Provide the (X, Y) coordinate of the cell's center where the given text is located.  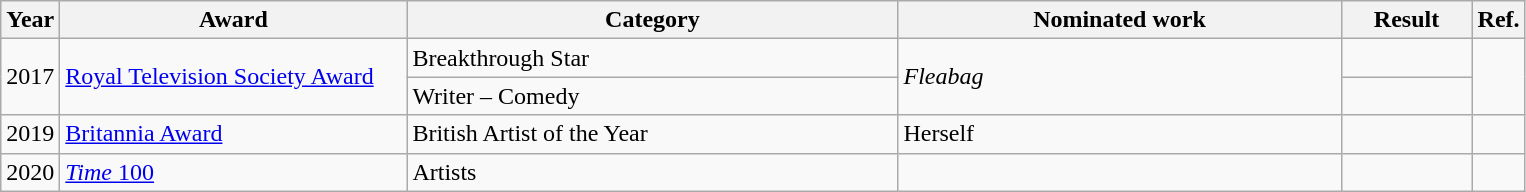
Breakthrough Star (652, 58)
Writer – Comedy (652, 96)
2020 (30, 172)
2019 (30, 134)
Herself (1120, 134)
Time 100 (234, 172)
Year (30, 20)
British Artist of the Year (652, 134)
Result (1406, 20)
Category (652, 20)
Ref. (1498, 20)
Nominated work (1120, 20)
2017 (30, 77)
Fleabag (1120, 77)
Award (234, 20)
Britannia Award (234, 134)
Artists (652, 172)
Royal Television Society Award (234, 77)
